For the text-containing cell, return its midpoint in (x, y) coordinate format. 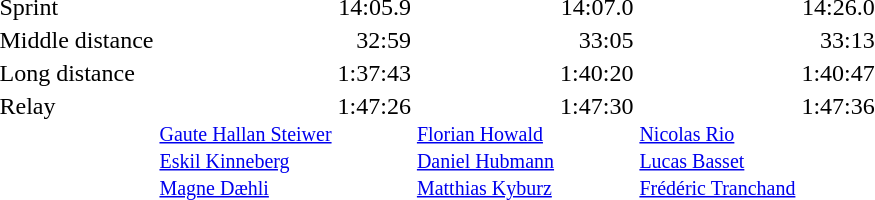
1:37:43 (374, 73)
32:59 (374, 40)
1:40:20 (597, 73)
33:05 (597, 40)
